Return [x, y] of the center of cell containing provided text 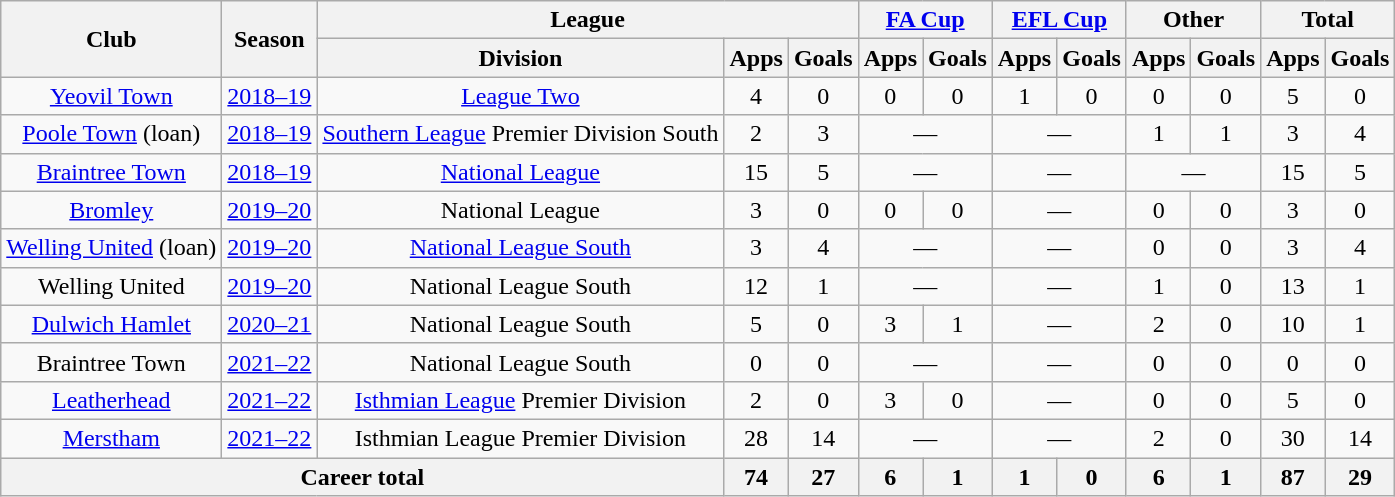
Poole Town (loan) [112, 134]
Career total [362, 477]
Other [1193, 20]
29 [1360, 477]
League [588, 20]
EFL Cup [1059, 20]
Leatherhead [112, 400]
Welling United (loan) [112, 248]
Bromley [112, 210]
Season [270, 39]
87 [1293, 477]
74 [756, 477]
Division [520, 58]
10 [1293, 324]
League Two [520, 96]
13 [1293, 286]
Dulwich Hamlet [112, 324]
Merstham [112, 438]
FA Cup [925, 20]
Total [1328, 20]
Southern League Premier Division South [520, 134]
Yeovil Town [112, 96]
2020–21 [270, 324]
Club [112, 39]
27 [823, 477]
30 [1293, 438]
12 [756, 286]
Welling United [112, 286]
28 [756, 438]
